Find where the given text appears and provide that cell's center as (x, y) coordinate. 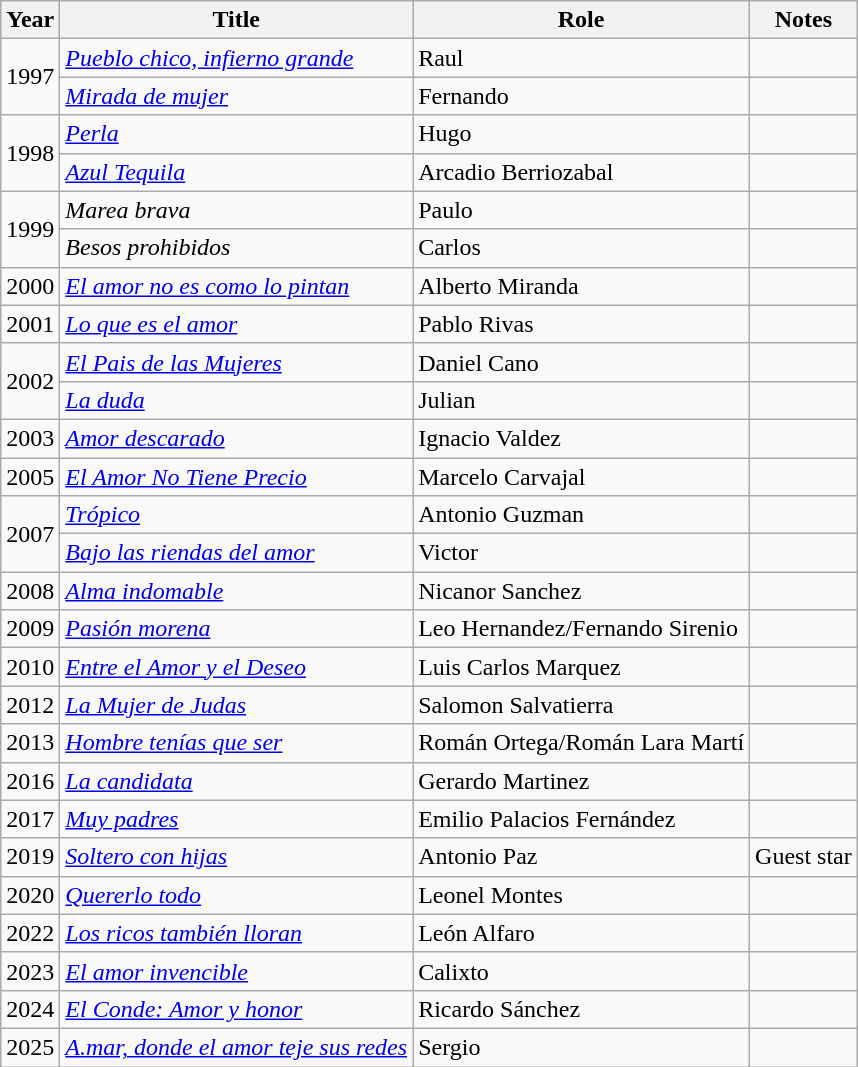
Perla (236, 134)
El amor invencible (236, 971)
2012 (30, 705)
Paulo (582, 210)
Nicanor Sanchez (582, 591)
Quererlo todo (236, 895)
2009 (30, 629)
Ignacio Valdez (582, 438)
2019 (30, 857)
León Alfaro (582, 933)
2017 (30, 819)
2003 (30, 438)
Raul (582, 58)
2024 (30, 1009)
Azul Tequila (236, 172)
Leonel Montes (582, 895)
Antonio Guzman (582, 515)
2002 (30, 381)
Besos prohibidos (236, 248)
La Mujer de Judas (236, 705)
Fernando (582, 96)
Year (30, 20)
Pueblo chico, infierno grande (236, 58)
2013 (30, 743)
Hombre tenías que ser (236, 743)
Amor descarado (236, 438)
Role (582, 20)
2008 (30, 591)
Victor (582, 553)
Daniel Cano (582, 362)
2001 (30, 324)
Leo Hernandez/Fernando Sirenio (582, 629)
Gerardo Martinez (582, 781)
Salomon Salvatierra (582, 705)
Sergio (582, 1047)
Calixto (582, 971)
Marea brava (236, 210)
La candidata (236, 781)
El Conde: Amor y honor (236, 1009)
Guest star (804, 857)
Luis Carlos Marquez (582, 667)
Alma indomable (236, 591)
1997 (30, 77)
Antonio Paz (582, 857)
Lo que es el amor (236, 324)
Mirada de mujer (236, 96)
Julian (582, 400)
Los ricos también lloran (236, 933)
2005 (30, 477)
Román Ortega/Román Lara Martí (582, 743)
Alberto Miranda (582, 286)
1999 (30, 229)
1998 (30, 153)
2023 (30, 971)
Arcadio Berriozabal (582, 172)
2020 (30, 895)
Emilio Palacios Fernández (582, 819)
El amor no es como lo pintan (236, 286)
2022 (30, 933)
La duda (236, 400)
Pablo Rivas (582, 324)
Muy padres (236, 819)
Hugo (582, 134)
El Amor No Tiene Precio (236, 477)
Ricardo Sánchez (582, 1009)
Carlos (582, 248)
El Pais de las Mujeres (236, 362)
Entre el Amor y el Deseo (236, 667)
Trópico (236, 515)
2000 (30, 286)
Bajo las riendas del amor (236, 553)
2016 (30, 781)
2025 (30, 1047)
Soltero con hijas (236, 857)
2010 (30, 667)
Marcelo Carvajal (582, 477)
Notes (804, 20)
Title (236, 20)
Pasión morena (236, 629)
A.mar, donde el amor teje sus redes (236, 1047)
2007 (30, 534)
